Return the (x, y) coordinate for the center point of the cell that contains the specified text.  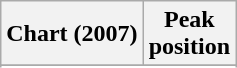
Chart (2007) (72, 34)
Peakposition (189, 34)
